Locate the cell with the specified text and output its (X, Y) center coordinate. 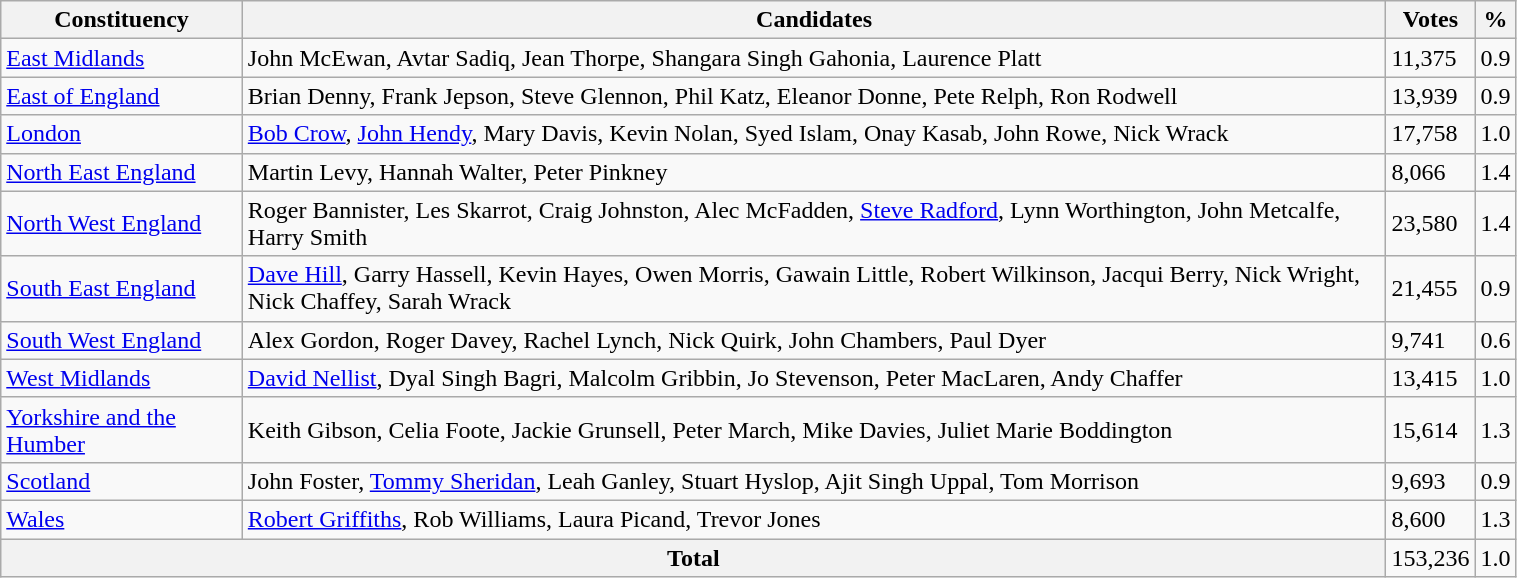
Dave Hill, Garry Hassell, Kevin Hayes, Owen Morris, Gawain Little, Robert Wilkinson, Jacqui Berry, Nick Wright, Nick Chaffey, Sarah Wrack (814, 288)
London (122, 134)
13,939 (1430, 96)
Robert Griffiths, Rob Williams, Laura Picand, Trevor Jones (814, 519)
Total (694, 557)
23,580 (1430, 224)
9,693 (1430, 481)
John Foster, Tommy Sheridan, Leah Ganley, Stuart Hyslop, Ajit Singh Uppal, Tom Morrison (814, 481)
North West England (122, 224)
% (1496, 20)
Alex Gordon, Roger Davey, Rachel Lynch, Nick Quirk, John Chambers, Paul Dyer (814, 340)
South West England (122, 340)
11,375 (1430, 58)
15,614 (1430, 430)
Martin Levy, Hannah Walter, Peter Pinkney (814, 172)
Candidates (814, 20)
Roger Bannister, Les Skarrot, Craig Johnston, Alec McFadden, Steve Radford, Lynn Worthington, John Metcalfe, Harry Smith (814, 224)
0.6 (1496, 340)
153,236 (1430, 557)
John McEwan, Avtar Sadiq, Jean Thorpe, Shangara Singh Gahonia, Laurence Platt (814, 58)
21,455 (1430, 288)
8,066 (1430, 172)
Constituency (122, 20)
West Midlands (122, 378)
8,600 (1430, 519)
David Nellist, Dyal Singh Bagri, Malcolm Gribbin, Jo Stevenson, Peter MacLaren, Andy Chaffer (814, 378)
Brian Denny, Frank Jepson, Steve Glennon, Phil Katz, Eleanor Donne, Pete Relph, Ron Rodwell (814, 96)
South East England (122, 288)
Votes (1430, 20)
Scotland (122, 481)
13,415 (1430, 378)
Yorkshire and the Humber (122, 430)
East Midlands (122, 58)
9,741 (1430, 340)
Wales (122, 519)
17,758 (1430, 134)
North East England (122, 172)
Keith Gibson, Celia Foote, Jackie Grunsell, Peter March, Mike Davies, Juliet Marie Boddington (814, 430)
Bob Crow, John Hendy, Mary Davis, Kevin Nolan, Syed Islam, Onay Kasab, John Rowe, Nick Wrack (814, 134)
East of England (122, 96)
